For the text-containing cell, return its midpoint in (x, y) coordinate format. 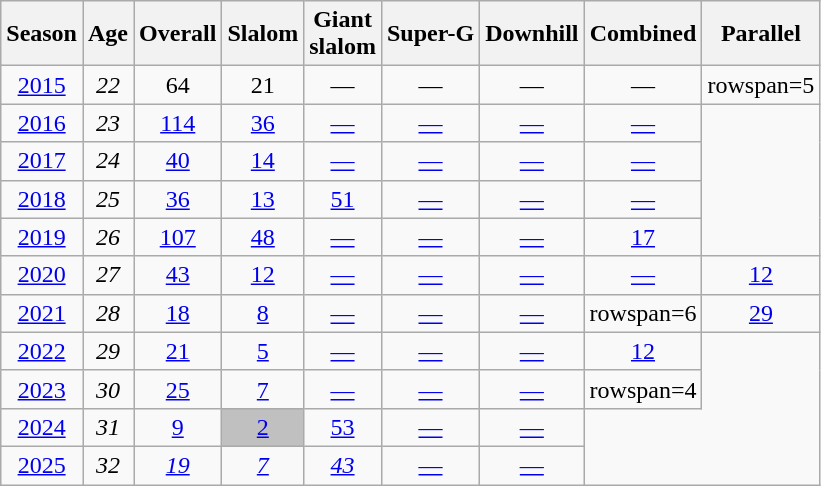
27 (108, 275)
107 (178, 237)
24 (108, 161)
48 (263, 237)
51 (343, 199)
2017 (42, 161)
Super-G (430, 34)
9 (178, 427)
2024 (42, 427)
Age (108, 34)
Slalom (263, 34)
Downhill (532, 34)
Parallel (761, 34)
2020 (42, 275)
Overall (178, 34)
Giantslalom (343, 34)
rowspan=5 (761, 85)
26 (108, 237)
2 (263, 427)
2018 (42, 199)
22 (108, 85)
14 (263, 161)
17 (643, 237)
rowspan=6 (643, 313)
2015 (42, 85)
Season (42, 34)
40 (178, 161)
2016 (42, 123)
13 (263, 199)
53 (343, 427)
32 (108, 465)
64 (178, 85)
Combined (643, 34)
2025 (42, 465)
2022 (42, 351)
19 (178, 465)
2021 (42, 313)
23 (108, 123)
rowspan=4 (643, 389)
2023 (42, 389)
8 (263, 313)
30 (108, 389)
2019 (42, 237)
18 (178, 313)
31 (108, 427)
114 (178, 123)
5 (263, 351)
28 (108, 313)
